Scan for the cell matching the given text and deliver its (x, y) coordinate at center. 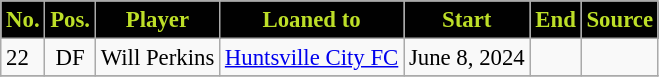
Loaned to (312, 20)
June 8, 2024 (467, 58)
Will Perkins (157, 58)
Pos. (70, 20)
Start (467, 20)
End (556, 20)
Huntsville City FC (312, 58)
Source (620, 20)
Player (157, 20)
No. (23, 20)
22 (23, 58)
DF (70, 58)
